Pinpoint the cell where the given text exists, returning its (x, y) midpoint coordinate. 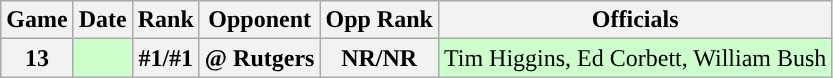
@ Rutgers (260, 58)
Opp Rank (379, 20)
Rank (166, 20)
NR/NR (379, 58)
Game (37, 20)
Tim Higgins, Ed Corbett, William Bush (634, 58)
Date (102, 20)
Opponent (260, 20)
#1/#1 (166, 58)
Officials (634, 20)
13 (37, 58)
